Identify which cell holds the provided text, then report its [X, Y] central coordinate. 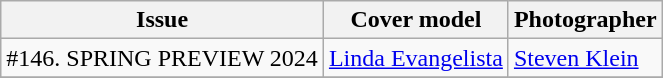
Issue [162, 20]
Cover model [416, 20]
#146. SPRING PREVIEW 2024 [162, 58]
Linda Evangelista [416, 58]
Photographer [585, 20]
Steven Klein [585, 58]
